Capture the cell that displays the provided text and extract its [x, y] central coordinate. 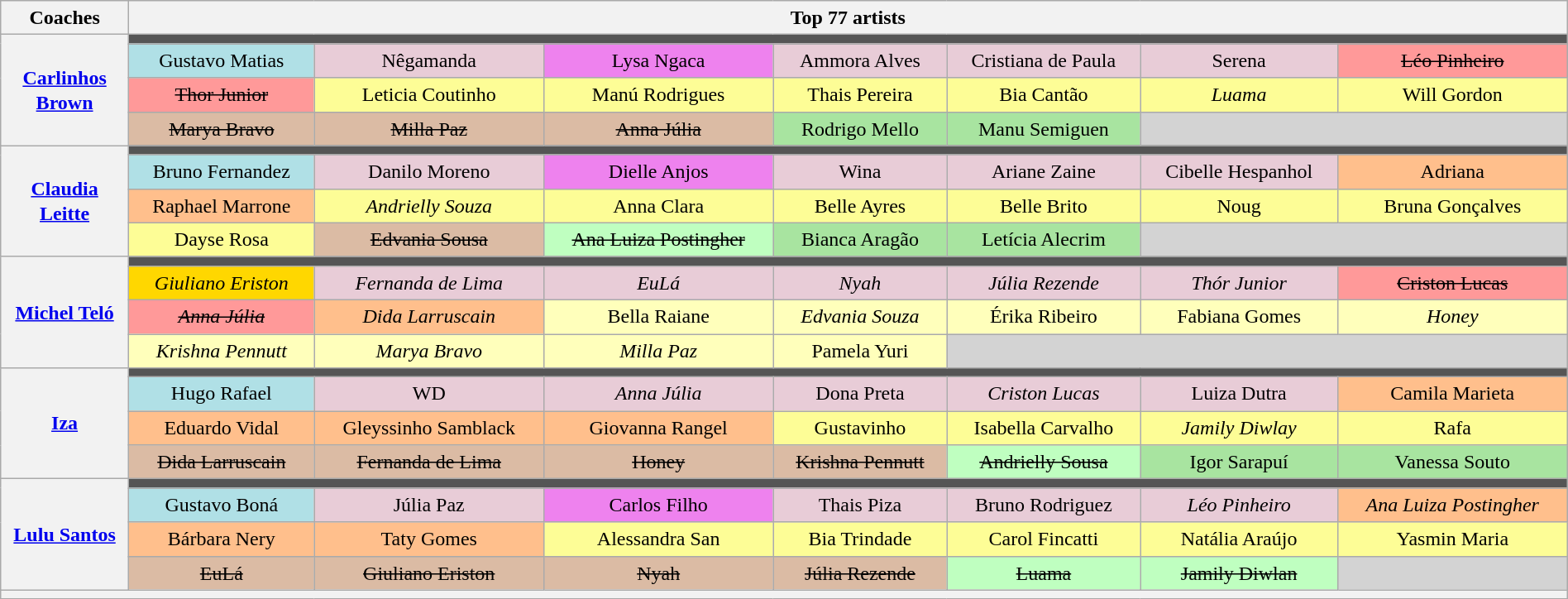
Júlia Paz [428, 505]
Rafa [1452, 429]
Cristiana de Paula [1044, 61]
Bárbara Nery [222, 539]
Dona Preta [860, 394]
Gustavinho [860, 429]
Andrielly Souza [428, 205]
Bruna Gonçalves [1452, 205]
Dielle Anjos [658, 172]
Hugo Rafael [222, 394]
Bruno Rodriguez [1044, 505]
Adriana [1452, 172]
Manu Semiguen [1044, 129]
Thór Junior [1239, 283]
Belle Brito [1044, 205]
Rodrigo Mello [860, 129]
Camila Marieta [1452, 394]
Thor Junior [222, 94]
Iza [65, 424]
Taty Gomes [428, 539]
Danilo Moreno [428, 172]
Nêgamanda [428, 61]
Michel Teló [65, 312]
Will Gordon [1452, 94]
Jamily Diwlan [1239, 573]
Thais Pereira [860, 94]
Noug [1239, 205]
Gustavo Boná [222, 505]
Ariane Zaine [1044, 172]
Pamela Yuri [860, 351]
WD [428, 394]
Igor Sarapuí [1239, 462]
Belle Ayres [860, 205]
Andrielly Sousa [1044, 462]
Ammora Alves [860, 61]
Natália Araújo [1239, 539]
Leticia Coutinho [428, 94]
Lulu Santos [65, 534]
Edvania Sousa [428, 240]
Giovanna Rangel [658, 429]
Claudia Leitte [65, 201]
Carlinhos Brown [65, 90]
Luiza Dutra [1239, 394]
Raphael Marrone [222, 205]
Top 77 artists [848, 18]
Bella Raiane [658, 316]
Gleyssinho Samblack [428, 429]
Isabella Carvalho [1044, 429]
Letícia Alecrim [1044, 240]
Edvania Souza [860, 316]
Coaches [65, 18]
Vanessa Souto [1452, 462]
Bruno Fernandez [222, 172]
Bianca Aragão [860, 240]
Bia Trindade [860, 539]
Wina [860, 172]
Carlos Filho [658, 505]
Eduardo Vidal [222, 429]
Serena [1239, 61]
Cibelle Hespanhol [1239, 172]
Fabiana Gomes [1239, 316]
Yasmin Maria [1452, 539]
Lysa Ngaca [658, 61]
Anna Clara [658, 205]
Alessandra San [658, 539]
Dayse Rosa [222, 240]
Thais Piza [860, 505]
Jamily Diwlay [1239, 429]
Érika Ribeiro [1044, 316]
Manú Rodrigues [658, 94]
Carol Fincatti [1044, 539]
Gustavo Matias [222, 61]
Bia Cantão [1044, 94]
